Locate the cell with the specified text and output its [X, Y] center coordinate. 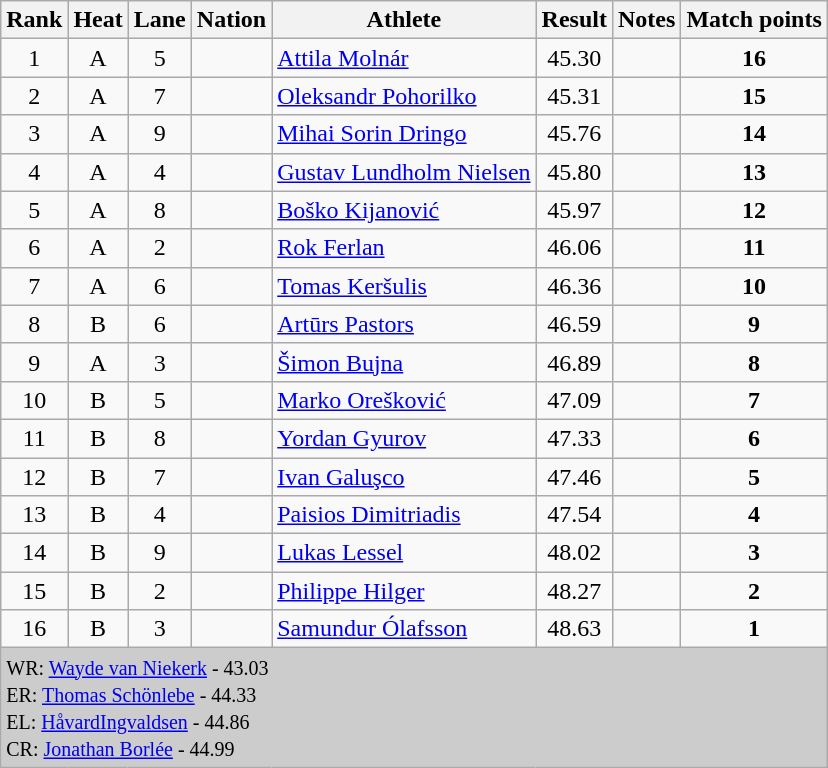
Match points [754, 20]
Mihai Sorin Dringo [404, 134]
45.97 [574, 210]
Rank [34, 20]
Ivan Galuşco [404, 477]
47.46 [574, 477]
45.30 [574, 58]
47.54 [574, 515]
Result [574, 20]
Oleksandr Pohorilko [404, 96]
Gustav Lundholm Nielsen [404, 172]
Tomas Keršulis [404, 286]
Marko Orešković [404, 400]
Attila Molnár [404, 58]
46.36 [574, 286]
Paisios Dimitriadis [404, 515]
48.63 [574, 629]
Rok Ferlan [404, 248]
45.80 [574, 172]
45.76 [574, 134]
47.09 [574, 400]
Notes [646, 20]
Lane [160, 20]
Nation [231, 20]
46.59 [574, 324]
45.31 [574, 96]
48.27 [574, 591]
Šimon Bujna [404, 362]
46.89 [574, 362]
WR: Wayde van Niekerk - 43.03ER: Thomas Schönlebe - 44.33EL: HåvardIngvaldsen - 44.86CR: Jonathan Borlée - 44.99 [414, 708]
46.06 [574, 248]
Artūrs Pastors [404, 324]
47.33 [574, 438]
48.02 [574, 553]
Lukas Lessel [404, 553]
Philippe Hilger [404, 591]
Boško Kijanović [404, 210]
Samundur Ólafsson [404, 629]
Heat [98, 20]
Yordan Gyurov [404, 438]
Athlete [404, 20]
